Output the [X, Y] coordinate of the center of the cell containing the given text.  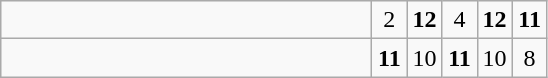
4 [460, 20]
2 [390, 20]
8 [530, 58]
